Scan for the cell matching the given text and deliver its (x, y) coordinate at center. 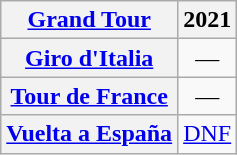
Vuelta a España (90, 134)
Tour de France (90, 96)
Giro d'Italia (90, 58)
Grand Tour (90, 20)
DNF (208, 134)
2021 (208, 20)
